For the text-containing cell, return its midpoint in [x, y] coordinate format. 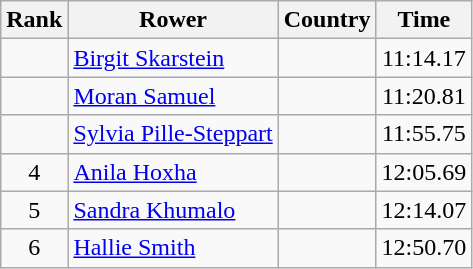
5 [34, 210]
6 [34, 248]
Rower [173, 20]
Sandra Khumalo [173, 210]
Moran Samuel [173, 96]
Birgit Skarstein [173, 58]
Time [424, 20]
12:50.70 [424, 248]
12:14.07 [424, 210]
Anila Hoxha [173, 172]
Rank [34, 20]
Sylvia Pille-Steppart [173, 134]
Country [327, 20]
4 [34, 172]
11:14.17 [424, 58]
12:05.69 [424, 172]
Hallie Smith [173, 248]
11:20.81 [424, 96]
11:55.75 [424, 134]
